Extract the [X, Y] coordinate from the center of the cell holding the provided text.  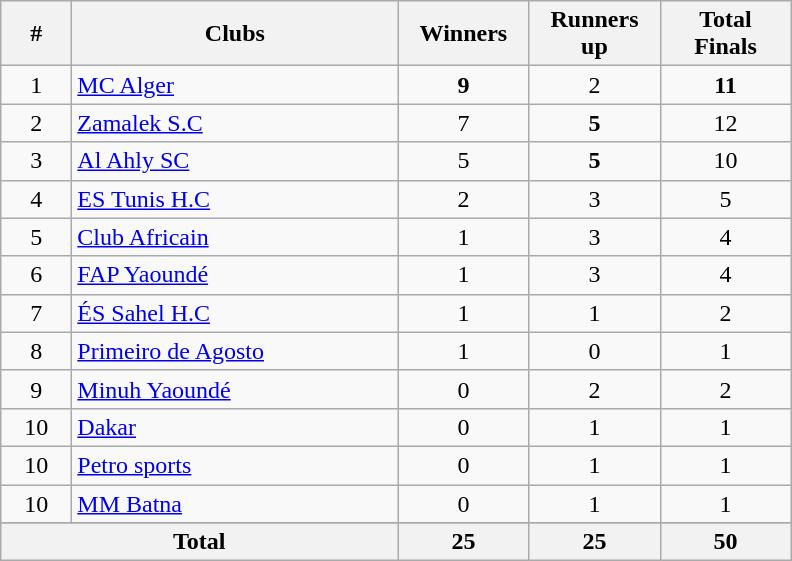
Petro sports [235, 465]
Total Finals [726, 34]
6 [36, 275]
# [36, 34]
Dakar [235, 427]
8 [36, 351]
Minuh Yaoundé [235, 389]
Runners up [594, 34]
MM Batna [235, 503]
Winners [464, 34]
Clubs [235, 34]
Total [200, 542]
Zamalek S.C [235, 123]
MC Alger [235, 85]
ES Tunis H.C [235, 199]
Primeiro de Agosto [235, 351]
Club Africain [235, 237]
ÉS Sahel H.C [235, 313]
Al Ahly SC [235, 161]
50 [726, 542]
FAP Yaoundé [235, 275]
11 [726, 85]
12 [726, 123]
